Output the (x, y) coordinate of the center of the cell containing the given text.  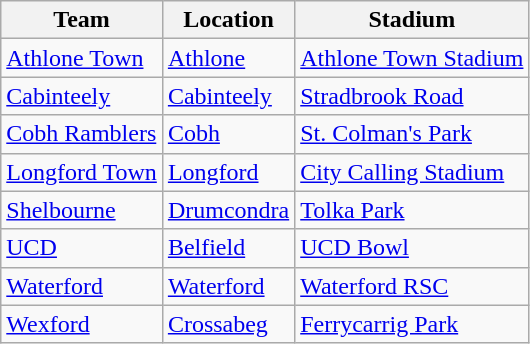
Belfield (228, 248)
Athlone Town (82, 58)
UCD Bowl (412, 248)
Wexford (82, 324)
Shelbourne (82, 210)
Waterford RSC (412, 286)
Stadium (412, 20)
Stradbrook Road (412, 96)
St. Colman's Park (412, 134)
Ferrycarrig Park (412, 324)
UCD (82, 248)
Team (82, 20)
Cobh (228, 134)
City Calling Stadium (412, 172)
Athlone Town Stadium (412, 58)
Longford (228, 172)
Athlone (228, 58)
Crossabeg (228, 324)
Longford Town (82, 172)
Cobh Ramblers (82, 134)
Drumcondra (228, 210)
Location (228, 20)
Tolka Park (412, 210)
